Capture the cell that displays the provided text and extract its (x, y) central coordinate. 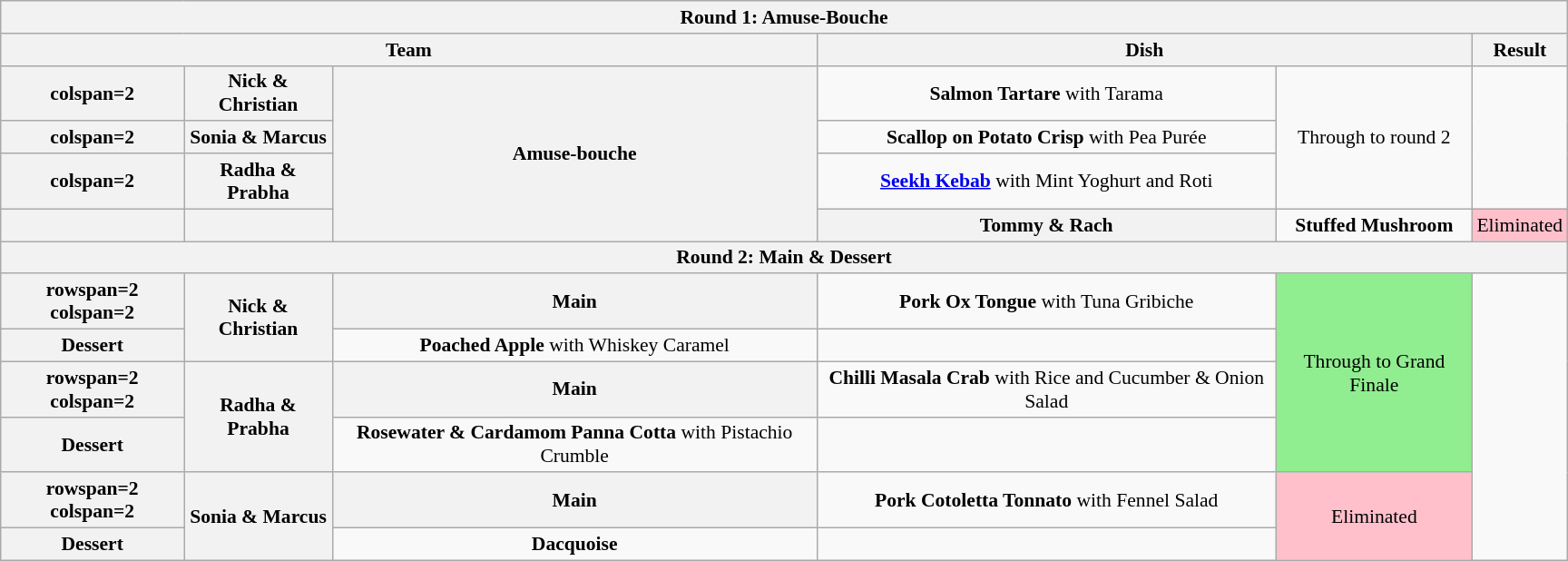
Dacquoise (574, 545)
Result (1519, 50)
Poached Apple with Whiskey Caramel (574, 346)
Tommy & Rach (1046, 225)
Stuffed Mushroom (1374, 225)
Team (408, 50)
Round 1: Amuse-Bouche (784, 17)
Amuse-bouche (574, 153)
Chilli Masala Crab with Rice and Cucumber & Onion Salad (1046, 389)
Scallop on Potato Crisp with Pea Purée (1046, 138)
Through to round 2 (1374, 137)
Round 2: Main & Dessert (784, 258)
Seekh Kebab with Mint Yoghurt and Roti (1046, 182)
Pork Cotoletta Tonnato with Fennel Salad (1046, 501)
Salmon Tartare with Tarama (1046, 93)
Through to Grand Finale (1374, 374)
Pork Ox Tongue with Tuna Gribiche (1046, 301)
Dish (1144, 50)
Rosewater & Cardamom Panna Cotta with Pistachio Crumble (574, 445)
